Return the [x, y] coordinate for the center point of the cell that contains the specified text.  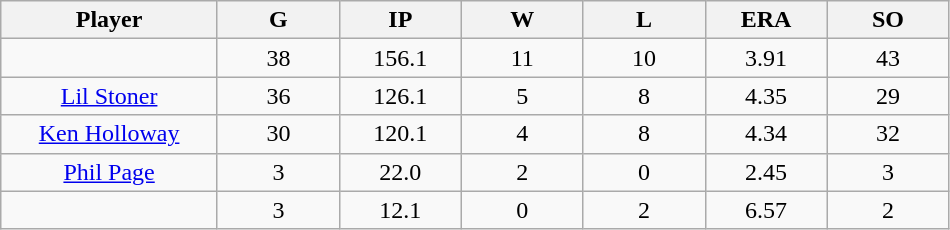
29 [888, 96]
32 [888, 134]
4 [522, 134]
G [278, 20]
ERA [766, 20]
SO [888, 20]
Player [110, 20]
3.91 [766, 58]
126.1 [400, 96]
12.1 [400, 210]
W [522, 20]
IP [400, 20]
Ken Holloway [110, 134]
43 [888, 58]
2.45 [766, 172]
L [644, 20]
Phil Page [110, 172]
Lil Stoner [110, 96]
22.0 [400, 172]
36 [278, 96]
10 [644, 58]
120.1 [400, 134]
4.35 [766, 96]
4.34 [766, 134]
38 [278, 58]
30 [278, 134]
156.1 [400, 58]
6.57 [766, 210]
5 [522, 96]
11 [522, 58]
